Return the [X, Y] coordinate for the center point of the cell that contains the specified text.  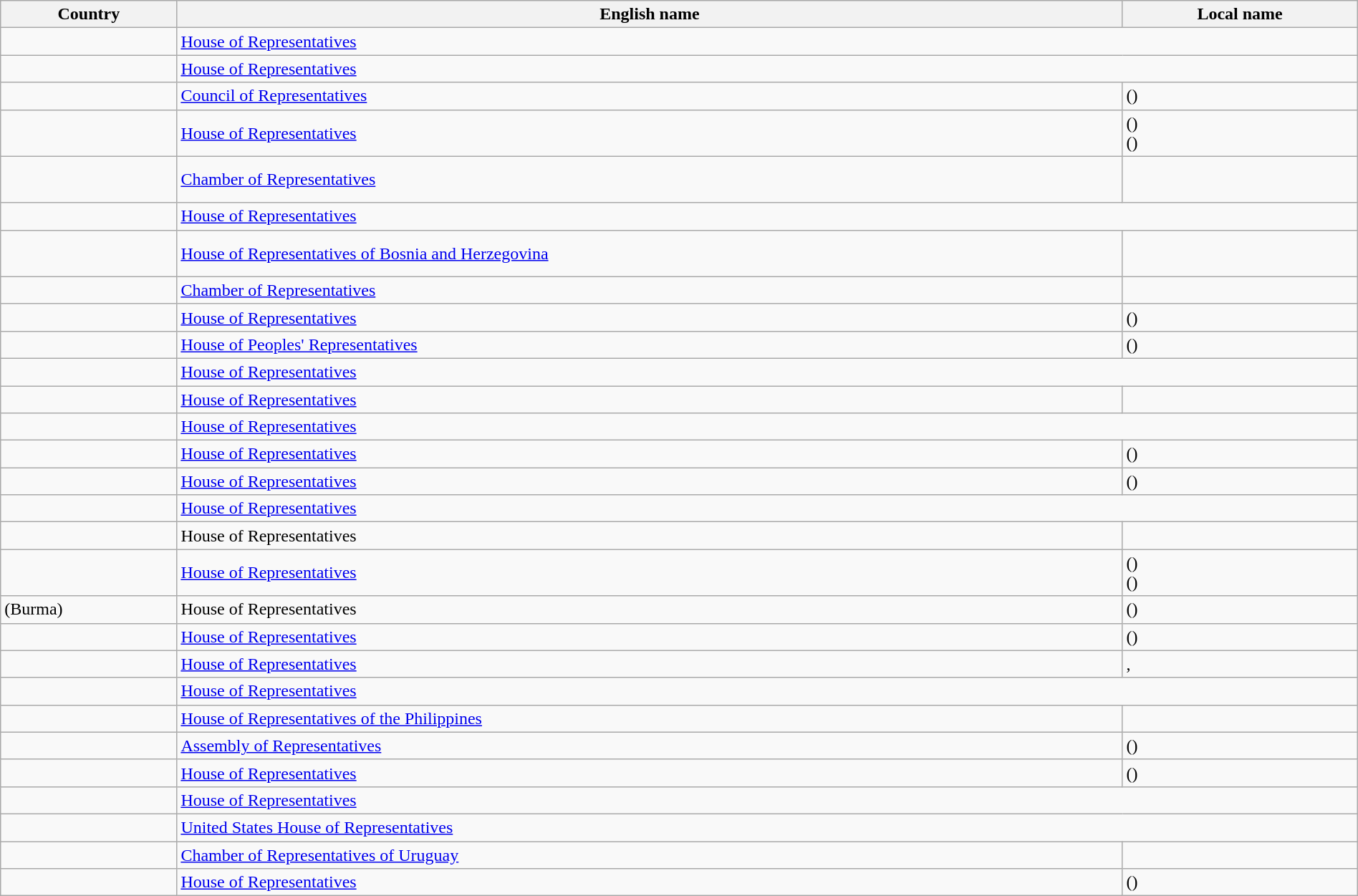
United States House of Representatives [767, 827]
, [1240, 664]
Assembly of Representatives [650, 746]
Council of Representatives [650, 96]
(Burma) [89, 610]
Chamber of Representatives of Uruguay [650, 854]
House of Peoples' Representatives [650, 345]
English name [650, 14]
House of Representatives of the Philippines [650, 718]
Local name [1240, 14]
House of Representatives of Bosnia and Herzegovina [650, 254]
Country [89, 14]
